Search for the cell housing the specified text and yield its [X, Y] center coordinate. 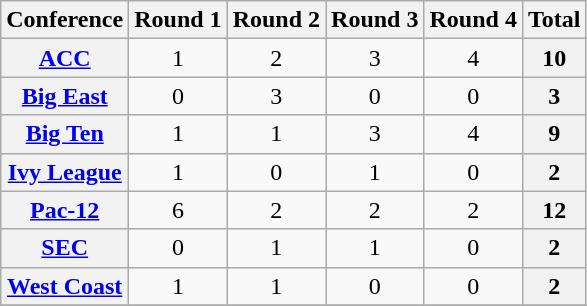
Round 1 [178, 20]
Total [554, 20]
SEC [65, 248]
Round 2 [276, 20]
Conference [65, 20]
Big East [65, 96]
Ivy League [65, 172]
12 [554, 210]
9 [554, 134]
ACC [65, 58]
West Coast [65, 286]
Pac-12 [65, 210]
Round 3 [375, 20]
Round 4 [473, 20]
6 [178, 210]
Big Ten [65, 134]
10 [554, 58]
